Pinpoint the cell where the given text exists, returning its [X, Y] midpoint coordinate. 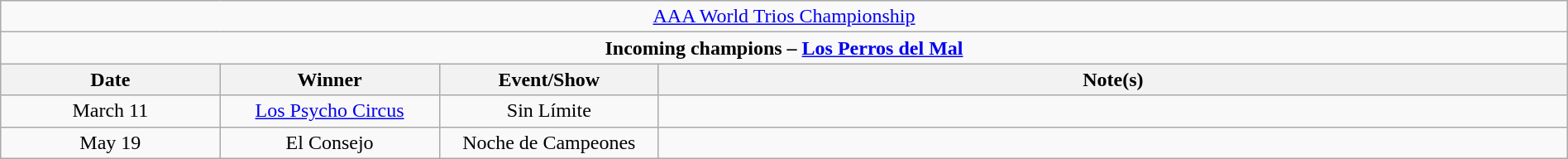
May 19 [111, 142]
El Consejo [329, 142]
March 11 [111, 111]
Winner [329, 79]
Note(s) [1113, 79]
Noche de Campeones [549, 142]
Date [111, 79]
AAA World Trios Championship [784, 17]
Sin Límite [549, 111]
Los Psycho Circus [329, 111]
Event/Show [549, 79]
Incoming champions – Los Perros del Mal [784, 48]
